Output the [x, y] coordinate of the center of the cell containing the given text.  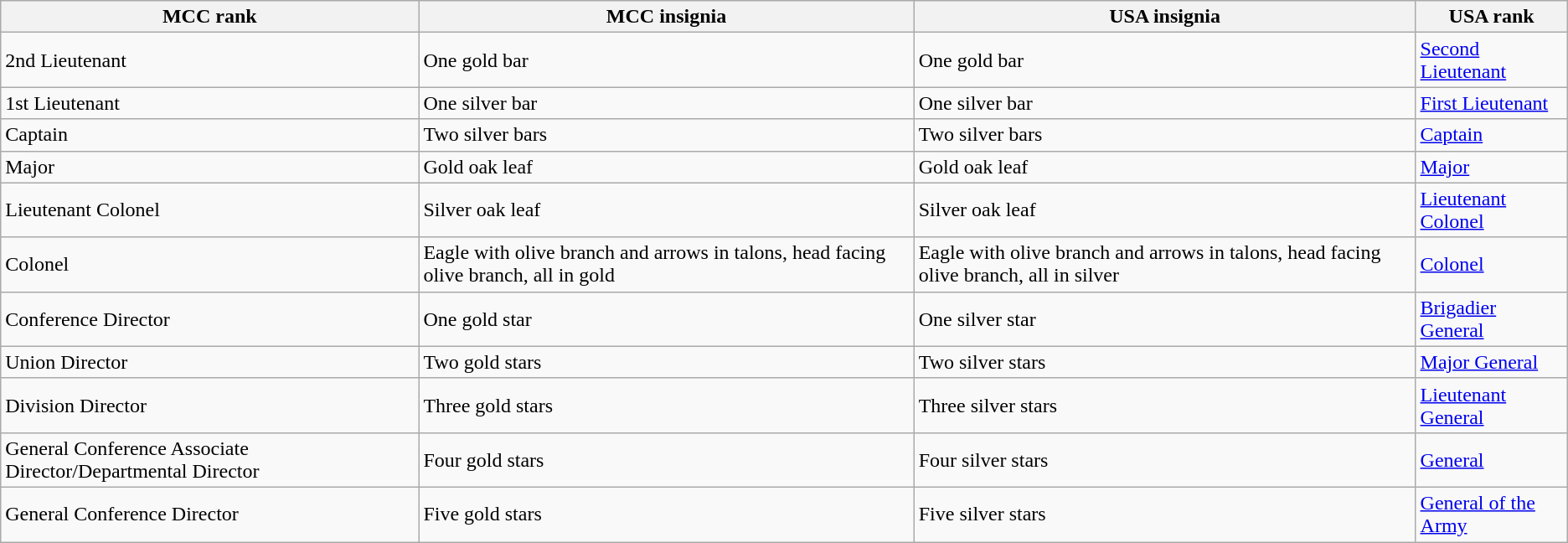
Two silver stars [1164, 362]
1st Lieutenant [209, 103]
Eagle with olive branch and arrows in talons, head facing olive branch, all in gold [667, 265]
Brigadier General [1491, 318]
MCC rank [209, 17]
Two gold stars [667, 362]
First Lieutenant [1491, 103]
Three silver stars [1164, 406]
Major General [1491, 362]
Five silver stars [1164, 515]
USA rank [1491, 17]
One silver star [1164, 318]
Three gold stars [667, 406]
Conference Director [209, 318]
One gold star [667, 318]
2nd Lieutenant [209, 60]
Five gold stars [667, 515]
Four gold stars [667, 459]
General [1491, 459]
Division Director [209, 406]
Four silver stars [1164, 459]
Eagle with olive branch and arrows in talons, head facing olive branch, all in silver [1164, 265]
General Conference Associate Director/Departmental Director [209, 459]
General Conference Director [209, 515]
Second Lieutenant [1491, 60]
MCC insignia [667, 17]
General of the Army [1491, 515]
Lieutenant General [1491, 406]
Union Director [209, 362]
USA insignia [1164, 17]
